Pinpoint the cell where the given text exists, returning its (X, Y) midpoint coordinate. 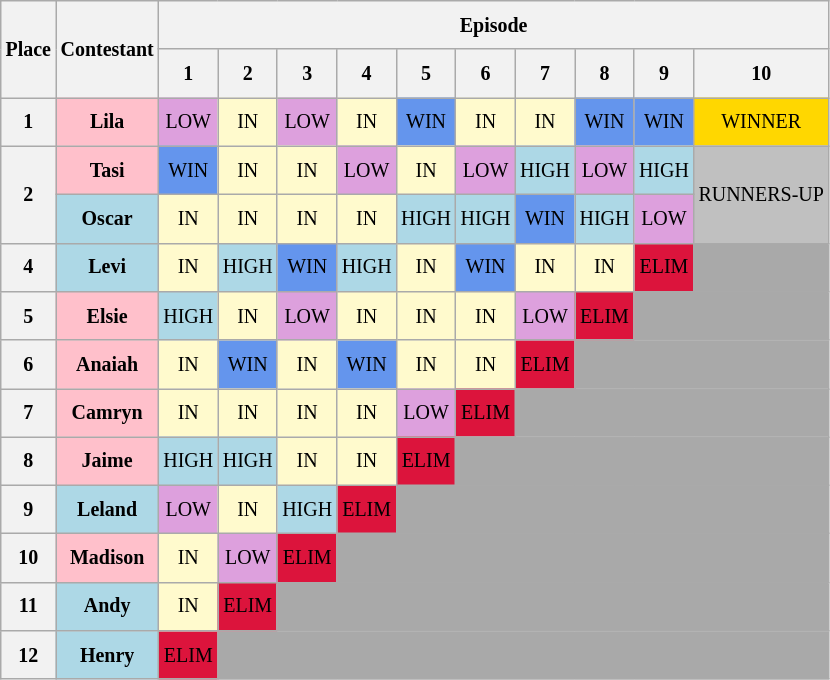
Henry (108, 655)
Elsie (108, 316)
Madison (108, 558)
Anaiah (108, 364)
12 (28, 655)
Levi (108, 267)
RUNNERS-UP (762, 194)
11 (28, 607)
Episode (494, 25)
Contestant (108, 50)
Camryn (108, 413)
Place (28, 50)
Lila (108, 122)
Tasi (108, 170)
Leland (108, 510)
Oscar (108, 219)
3 (306, 74)
Andy (108, 607)
WINNER (762, 122)
Jaime (108, 461)
